Scan for the cell matching the given text and deliver its (x, y) coordinate at center. 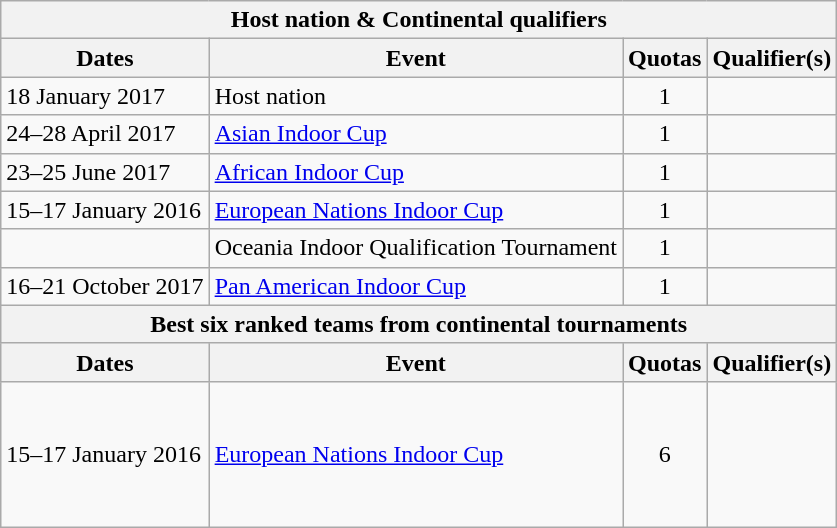
16–21 October 2017 (105, 286)
Best six ranked teams from continental tournaments (419, 324)
Host nation & Continental qualifiers (419, 20)
23–25 June 2017 (105, 172)
Asian Indoor Cup (416, 134)
18 January 2017 (105, 96)
6 (665, 454)
Oceania Indoor Qualification Tournament (416, 248)
24–28 April 2017 (105, 134)
Pan American Indoor Cup (416, 286)
African Indoor Cup (416, 172)
Host nation (416, 96)
